Pinpoint the cell where the given text exists, returning its [X, Y] midpoint coordinate. 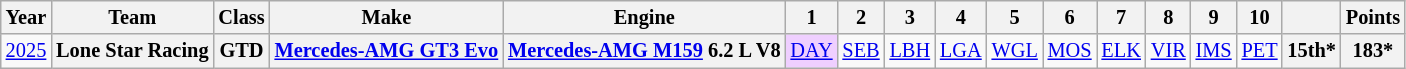
3 [910, 17]
9 [1214, 17]
2025 [26, 51]
Mercedes-AMG GT3 Evo [387, 51]
GTD [241, 51]
1 [812, 17]
183* [1373, 51]
15th* [1311, 51]
Engine [644, 17]
LBH [910, 51]
LGA [961, 51]
2 [860, 17]
4 [961, 17]
Lone Star Racing [132, 51]
Class [241, 17]
DAY [812, 51]
8 [1168, 17]
5 [1015, 17]
7 [1122, 17]
Year [26, 17]
ELK [1122, 51]
PET [1260, 51]
MOS [1070, 51]
Team [132, 17]
IMS [1214, 51]
VIR [1168, 51]
WGL [1015, 51]
Points [1373, 17]
Make [387, 17]
Mercedes-AMG M159 6.2 L V8 [644, 51]
10 [1260, 17]
SEB [860, 51]
6 [1070, 17]
